Return (x, y) of the center of cell containing provided text 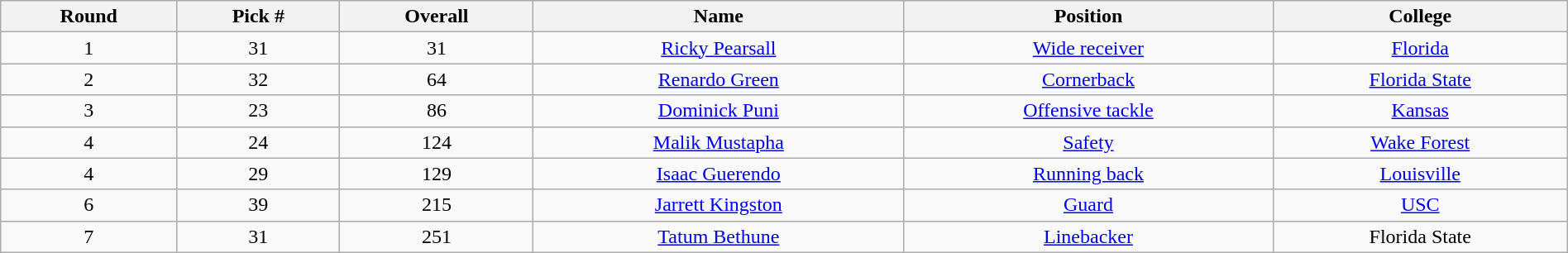
86 (437, 111)
7 (89, 236)
Name (719, 17)
Cornerback (1088, 79)
124 (437, 142)
Pick # (258, 17)
Malik Mustapha (719, 142)
Running back (1088, 174)
215 (437, 205)
Isaac Guerendo (719, 174)
USC (1420, 205)
32 (258, 79)
Ricky Pearsall (719, 48)
Overall (437, 17)
3 (89, 111)
College (1420, 17)
29 (258, 174)
1 (89, 48)
Round (89, 17)
Guard (1088, 205)
Wide receiver (1088, 48)
Linebacker (1088, 236)
251 (437, 236)
6 (89, 205)
Tatum Bethune (719, 236)
Position (1088, 17)
Wake Forest (1420, 142)
Offensive tackle (1088, 111)
64 (437, 79)
129 (437, 174)
Dominick Puni (719, 111)
24 (258, 142)
39 (258, 205)
Safety (1088, 142)
2 (89, 79)
Florida (1420, 48)
Kansas (1420, 111)
23 (258, 111)
Jarrett Kingston (719, 205)
Renardo Green (719, 79)
Louisville (1420, 174)
